Detect which cell encompasses the target text, then output its [X, Y] center coordinate. 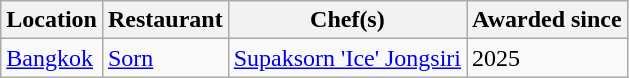
2025 [548, 58]
Chef(s) [347, 20]
Sorn [165, 58]
Restaurant [165, 20]
Supaksorn 'Ice' Jongsiri [347, 58]
Location [52, 20]
Bangkok [52, 58]
Awarded since [548, 20]
